Extract the (X, Y) coordinate from the center of the cell holding the provided text.  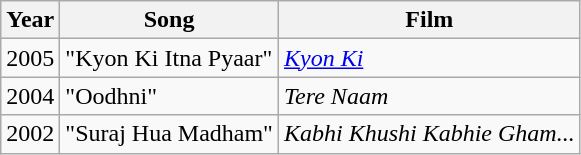
"Suraj Hua Madham" (170, 134)
Year (30, 20)
"Oodhni" (170, 96)
Kyon Ki (429, 58)
Film (429, 20)
2002 (30, 134)
Kabhi Khushi Kabhie Gham... (429, 134)
Song (170, 20)
"Kyon Ki Itna Pyaar" (170, 58)
2004 (30, 96)
Tere Naam (429, 96)
2005 (30, 58)
